Identify which cell holds the provided text, then report its [x, y] central coordinate. 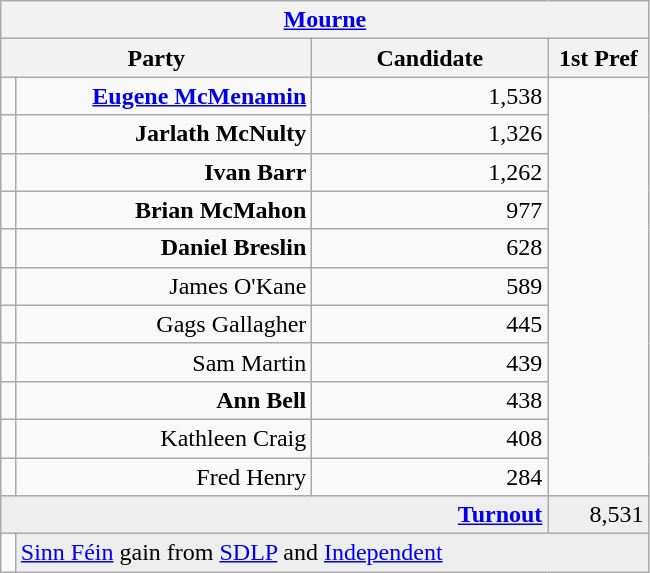
Eugene McMenamin [164, 96]
Sinn Féin gain from SDLP and Independent [332, 553]
628 [430, 248]
284 [430, 477]
1,326 [430, 134]
Kathleen Craig [164, 438]
Sam Martin [164, 362]
Brian McMahon [164, 210]
Candidate [430, 58]
977 [430, 210]
Mourne [325, 20]
James O'Kane [164, 286]
589 [430, 286]
1,538 [430, 96]
Gags Gallagher [164, 324]
1st Pref [598, 58]
439 [430, 362]
Ann Bell [164, 400]
Turnout [274, 515]
Daniel Breslin [164, 248]
1,262 [430, 172]
Jarlath McNulty [164, 134]
Party [156, 58]
445 [430, 324]
8,531 [598, 515]
438 [430, 400]
Ivan Barr [164, 172]
408 [430, 438]
Fred Henry [164, 477]
